Detect which cell encompasses the target text, then output its [X, Y] center coordinate. 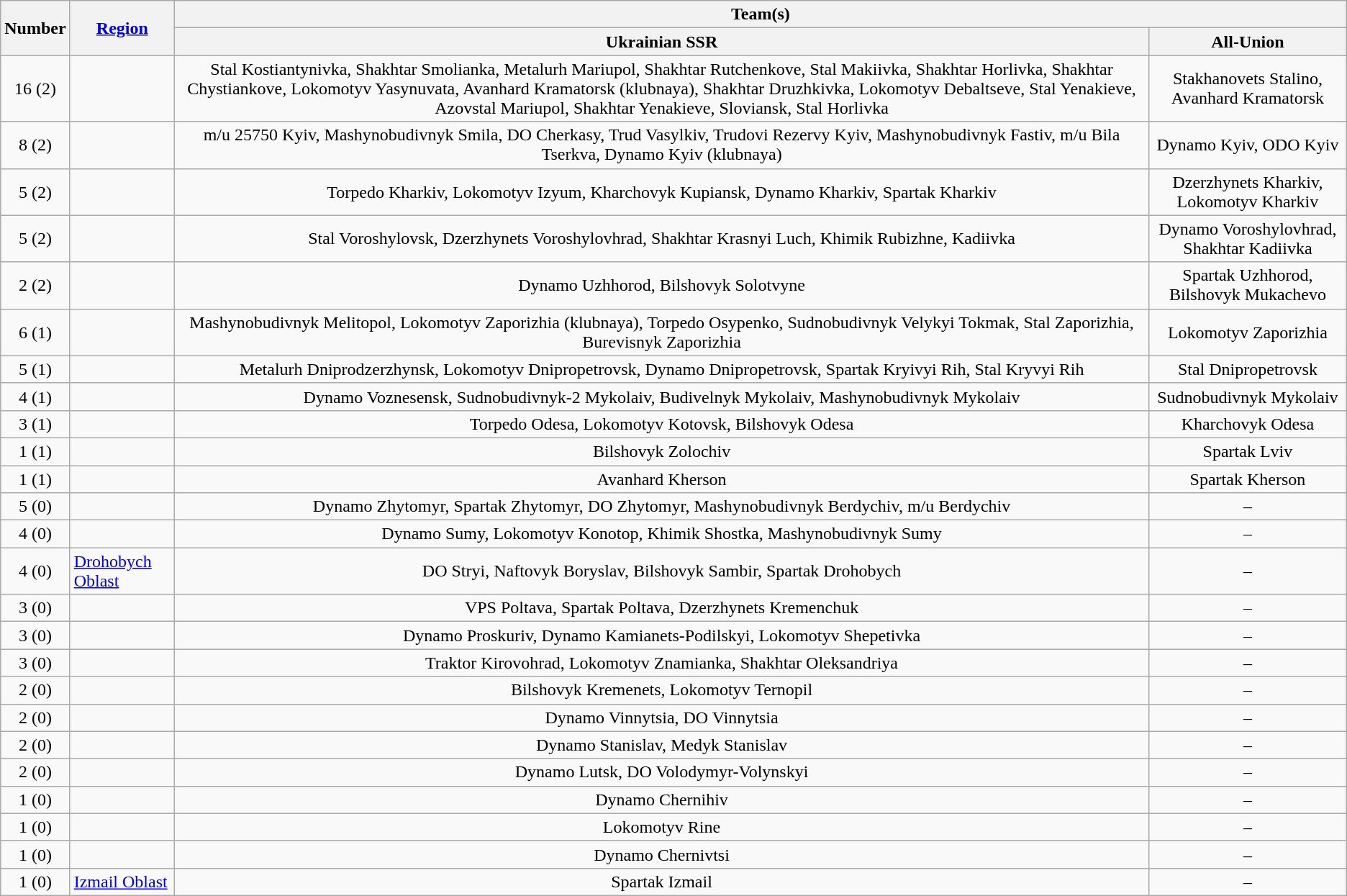
16 (2) [35, 89]
Drohobych Oblast [122, 571]
Dynamo Zhytomyr, Spartak Zhytomyr, DO Zhytomyr, Mashynobudivnyk Berdychiv, m/u Berdychiv [661, 507]
Dynamo Stanislav, Medyk Stanislav [661, 745]
6 (1) [35, 332]
Ukrainian SSR [661, 42]
Stakhanovets Stalino, Avanhard Kramatorsk [1248, 89]
Lokomotyv Rine [661, 827]
Dynamo Kyiv, ODO Kyiv [1248, 145]
3 (1) [35, 424]
2 (2) [35, 285]
Dynamo Vinnytsia, DO Vinnytsia [661, 718]
VPS Poltava, Spartak Poltava, Dzerzhynets Kremenchuk [661, 608]
Team(s) [760, 14]
Lokomotyv Zaporizhia [1248, 332]
Dynamo Voznesensk, Sudnobudivnyk-2 Mykolaiv, Budivelnyk Mykolaiv, Mashynobudivnyk Mykolaiv [661, 397]
Stal Dnipropetrovsk [1248, 369]
Dynamo Lutsk, DO Volodymyr-Volynskyi [661, 772]
Bilshovyk Kremenets, Lokomotyv Ternopil [661, 690]
4 (1) [35, 397]
DO Stryi, Naftovyk Boryslav, Bilshovyk Sambir, Spartak Drohobych [661, 571]
Kharchovyk Odesa [1248, 424]
5 (1) [35, 369]
Torpedo Odesa, Lokomotyv Kotovsk, Bilshovyk Odesa [661, 424]
8 (2) [35, 145]
Metalurh Dniprodzerzhynsk, Lokomotyv Dnipropetrovsk, Dynamo Dnipropetrovsk, Spartak Kryivyi Rih, Stal Kryvyi Rih [661, 369]
Number [35, 28]
5 (0) [35, 507]
Sudnobudivnyk Mykolaiv [1248, 397]
Spartak Lviv [1248, 451]
Izmail Oblast [122, 882]
Stal Voroshylovsk, Dzerzhynets Voroshylovhrad, Shakhtar Krasnyi Luch, Khimik Rubizhne, Kadiivka [661, 239]
Bilshovyk Zolochiv [661, 451]
Dynamo Voroshylovhrad, Shakhtar Kadiivka [1248, 239]
Spartak Uzhhorod, Bilshovyk Mukachevo [1248, 285]
Dynamo Chernivtsi [661, 854]
Dynamo Proskuriv, Dynamo Kamianets-Podilskyi, Lokomotyv Shepetivka [661, 635]
Avanhard Kherson [661, 479]
Spartak Kherson [1248, 479]
Torpedo Kharkiv, Lokomotyv Izyum, Kharchovyk Kupiansk, Dynamo Kharkiv, Spartak Kharkiv [661, 191]
Dynamo Chernihiv [661, 800]
Region [122, 28]
Dynamo Uzhhorod, Bilshovyk Solotvyne [661, 285]
Spartak Izmail [661, 882]
Dynamo Sumy, Lokomotyv Konotop, Khimik Shostka, Mashynobudivnyk Sumy [661, 534]
Mashynobudivnyk Melitopol, Lokomotyv Zaporizhia (klubnaya), Torpedo Osypenko, Sudnobudivnyk Velykyi Tokmak, Stal Zaporizhia, Burevisnyk Zaporizhia [661, 332]
Dzerzhynets Kharkiv, Lokomotyv Kharkiv [1248, 191]
All-Union [1248, 42]
Traktor Kirovohrad, Lokomotyv Znamianka, Shakhtar Oleksandriya [661, 663]
